Search for the cell housing the specified text and yield its [X, Y] center coordinate. 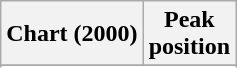
Peakposition [189, 34]
Chart (2000) [72, 34]
